Identify which cell holds the provided text, then report its [x, y] central coordinate. 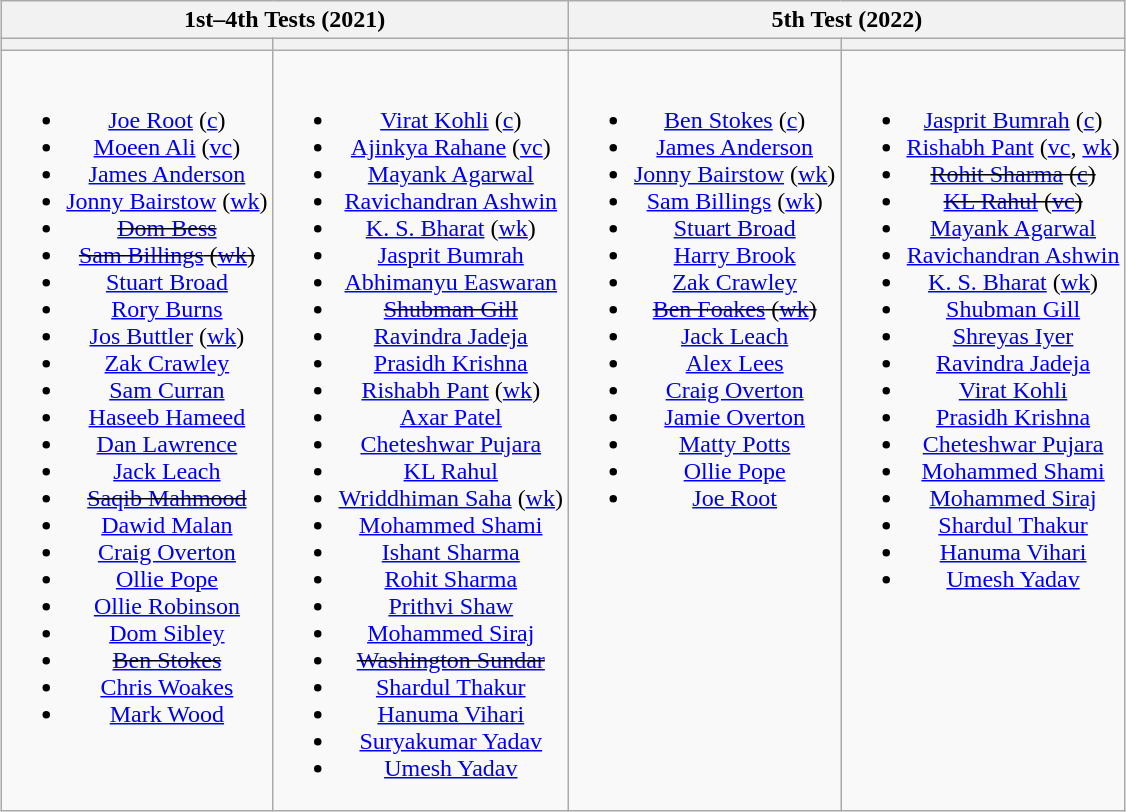
1st–4th Tests (2021) [285, 20]
5th Test (2022) [846, 20]
